Output the (x, y) coordinate of the center of the cell containing the given text.  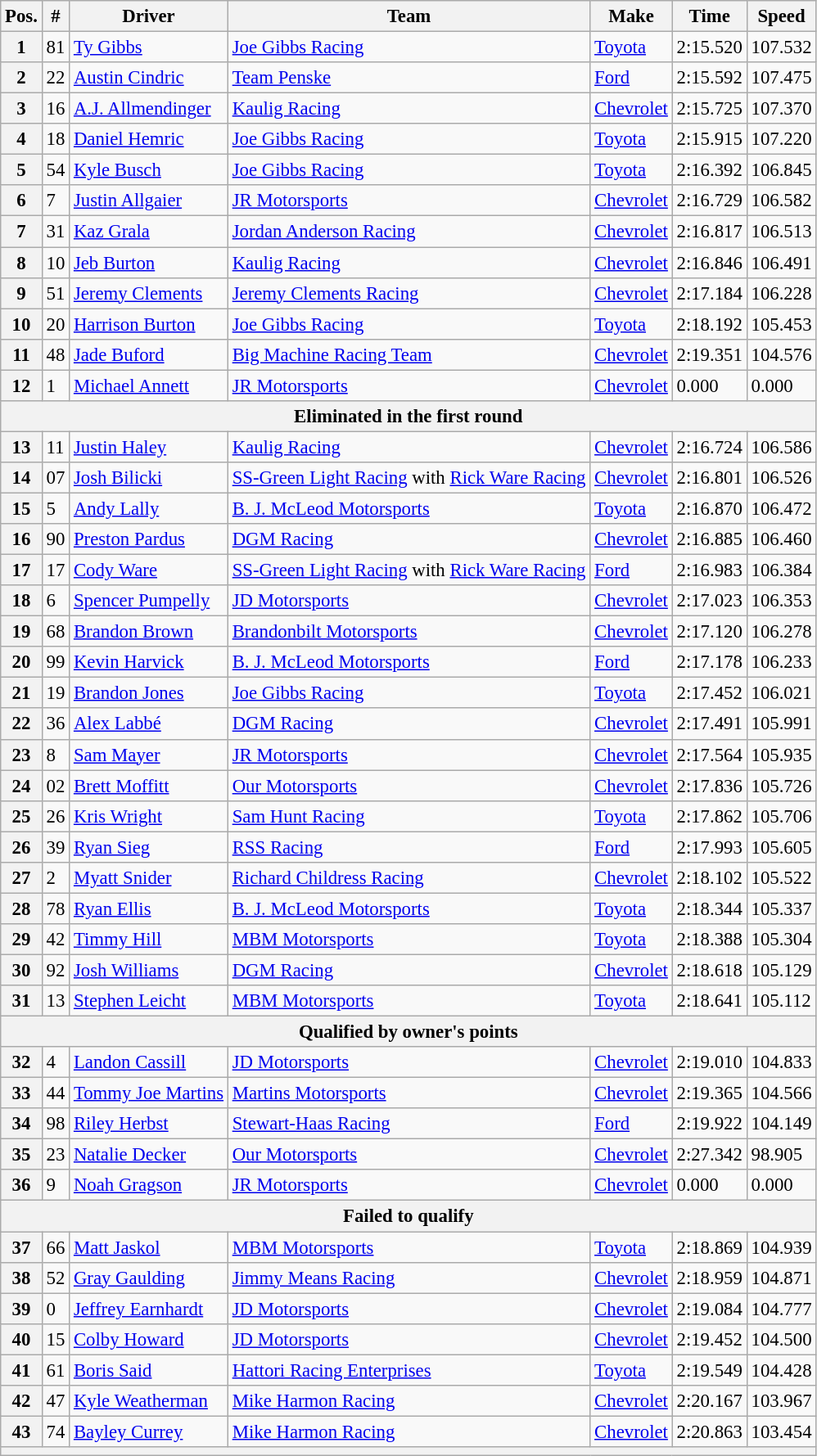
Jeremy Clements Racing (408, 293)
33 (21, 1093)
Kevin Harvick (149, 662)
Landon Cassill (149, 1062)
Michael Annett (149, 385)
105.991 (781, 724)
Harrison Burton (149, 324)
3 (21, 109)
43 (21, 1431)
RSS Racing (408, 847)
12 (21, 385)
106.582 (781, 201)
106.586 (781, 447)
# (56, 16)
29 (21, 940)
105.935 (781, 755)
Boris Said (149, 1370)
Justin Haley (149, 447)
Brandonbilt Motorsports (408, 632)
106.472 (781, 508)
Eliminated in the first round (408, 417)
106.526 (781, 478)
37 (21, 1247)
A.J. Allmendinger (149, 109)
104.149 (781, 1124)
2:20.167 (709, 1401)
106.021 (781, 693)
Spencer Pumpelly (149, 601)
41 (21, 1370)
02 (56, 786)
98 (56, 1124)
Justin Allgaier (149, 201)
Alex Labbé (149, 724)
2:18.344 (709, 908)
Pos. (21, 16)
Kyle Weatherman (149, 1401)
Josh Williams (149, 970)
44 (56, 1093)
Jeffrey Earnhardt (149, 1309)
Timmy Hill (149, 940)
51 (56, 293)
52 (56, 1278)
2:19.010 (709, 1062)
2:17.491 (709, 724)
Driver (149, 16)
Natalie Decker (149, 1155)
2:16.870 (709, 508)
104.871 (781, 1278)
Big Machine Racing Team (408, 354)
28 (21, 908)
66 (56, 1247)
Martins Motorsports (408, 1093)
Austin Cindric (149, 78)
25 (21, 816)
Jeb Burton (149, 263)
92 (56, 970)
2:15.592 (709, 78)
21 (21, 693)
104.500 (781, 1339)
105.337 (781, 908)
2:16.817 (709, 232)
2:19.922 (709, 1124)
2:16.801 (709, 478)
Josh Bilicki (149, 478)
38 (21, 1278)
2:19.084 (709, 1309)
2:17.862 (709, 816)
104.939 (781, 1247)
105.453 (781, 324)
Daniel Hemric (149, 139)
2:17.836 (709, 786)
Richard Childress Racing (408, 878)
105.726 (781, 786)
106.278 (781, 632)
Stewart-Haas Racing (408, 1124)
104.566 (781, 1093)
2:15.725 (709, 109)
Noah Gragson (149, 1186)
Brandon Brown (149, 632)
2:18.959 (709, 1278)
Matt Jaskol (149, 1247)
34 (21, 1124)
Time (709, 16)
2:18.388 (709, 940)
32 (21, 1062)
61 (56, 1370)
104.428 (781, 1370)
106.460 (781, 539)
68 (56, 632)
105.706 (781, 816)
90 (56, 539)
2:16.392 (709, 170)
104.576 (781, 354)
2:17.120 (709, 632)
Team Penske (408, 78)
105.522 (781, 878)
2:17.178 (709, 662)
103.454 (781, 1431)
78 (56, 908)
105.304 (781, 940)
Jimmy Means Racing (408, 1278)
98.905 (781, 1155)
Jordan Anderson Racing (408, 232)
104.833 (781, 1062)
2:17.184 (709, 293)
107.532 (781, 47)
Jeremy Clements (149, 293)
105.129 (781, 970)
104.777 (781, 1309)
2:18.192 (709, 324)
0 (56, 1309)
2:19.549 (709, 1370)
14 (21, 478)
Ryan Ellis (149, 908)
107.475 (781, 78)
2:16.983 (709, 570)
105.112 (781, 1001)
2:18.869 (709, 1247)
Riley Herbst (149, 1124)
2:18.641 (709, 1001)
40 (21, 1339)
2:16.724 (709, 447)
Myatt Snider (149, 878)
106.353 (781, 601)
27 (21, 878)
106.384 (781, 570)
2:20.863 (709, 1431)
Jade Buford (149, 354)
48 (56, 354)
Kyle Busch (149, 170)
Kaz Grala (149, 232)
Kris Wright (149, 816)
2:19.365 (709, 1093)
2:19.452 (709, 1339)
Ryan Sieg (149, 847)
2:16.729 (709, 201)
Sam Mayer (149, 755)
2:18.102 (709, 878)
Make (631, 16)
106.228 (781, 293)
54 (56, 170)
Brett Moffitt (149, 786)
2:17.452 (709, 693)
Stephen Leicht (149, 1001)
Failed to qualify (408, 1216)
103.967 (781, 1401)
Andy Lally (149, 508)
2:17.023 (709, 601)
81 (56, 47)
07 (56, 478)
2:17.564 (709, 755)
106.491 (781, 263)
Preston Pardus (149, 539)
Gray Gaulding (149, 1278)
Ty Gibbs (149, 47)
24 (21, 786)
2:17.993 (709, 847)
Speed (781, 16)
Cody Ware (149, 570)
105.605 (781, 847)
2:15.915 (709, 139)
74 (56, 1431)
Team (408, 16)
107.220 (781, 139)
Hattori Racing Enterprises (408, 1370)
Qualified by owner's points (408, 1032)
Bayley Currey (149, 1431)
2:19.351 (709, 354)
2:16.846 (709, 263)
107.370 (781, 109)
2:15.520 (709, 47)
2:18.618 (709, 970)
47 (56, 1401)
99 (56, 662)
Colby Howard (149, 1339)
106.233 (781, 662)
Sam Hunt Racing (408, 816)
Brandon Jones (149, 693)
35 (21, 1155)
106.845 (781, 170)
2:16.885 (709, 539)
106.513 (781, 232)
30 (21, 970)
2:27.342 (709, 1155)
Tommy Joe Martins (149, 1093)
